Return (x, y) of the center of cell containing provided text 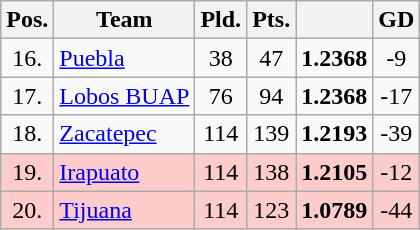
1.2105 (334, 172)
GD (396, 20)
Pld. (221, 20)
Irapuato (124, 172)
38 (221, 58)
Tijuana (124, 210)
Zacatepec (124, 134)
1.0789 (334, 210)
18. (28, 134)
-44 (396, 210)
138 (272, 172)
76 (221, 96)
-12 (396, 172)
Pos. (28, 20)
-39 (396, 134)
19. (28, 172)
-9 (396, 58)
Puebla (124, 58)
17. (28, 96)
47 (272, 58)
Pts. (272, 20)
Team (124, 20)
Lobos BUAP (124, 96)
94 (272, 96)
139 (272, 134)
1.2193 (334, 134)
123 (272, 210)
16. (28, 58)
20. (28, 210)
-17 (396, 96)
